Return (X, Y) of the center of cell containing provided text 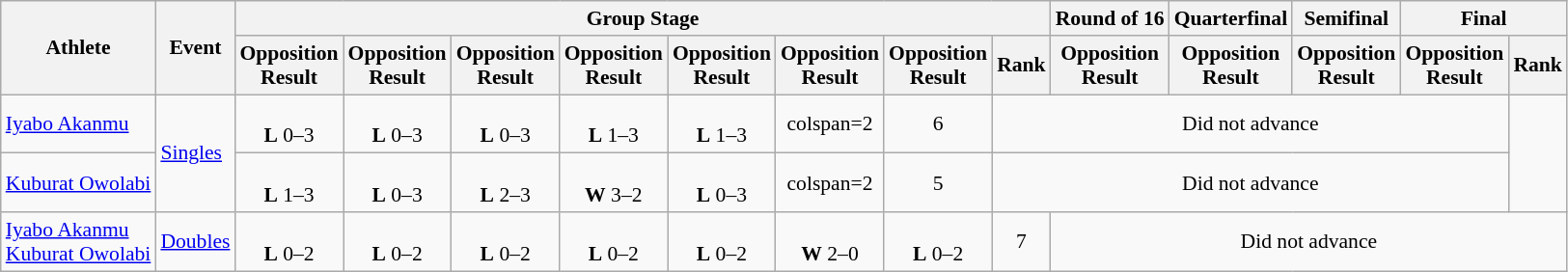
Event (195, 48)
W 2–0 (830, 241)
L 2–3 (506, 183)
Quarterfinal (1231, 18)
Iyabo AkanmuKuburat Owolabi (79, 241)
7 (1021, 241)
Athlete (79, 48)
Singles (195, 153)
Doubles (195, 241)
Round of 16 (1110, 18)
W 3–2 (614, 183)
Final (1484, 18)
5 (938, 183)
Kuburat Owolabi (79, 183)
Iyabo Akanmu (79, 123)
Group Stage (643, 18)
Semifinal (1346, 18)
6 (938, 123)
